Return [x, y] of the center of cell containing provided text 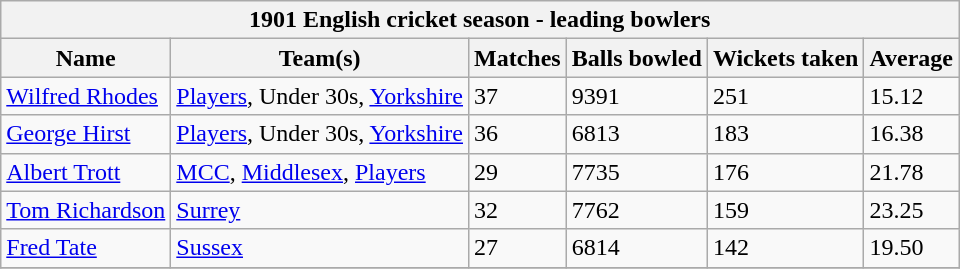
27 [518, 248]
Surrey [320, 210]
7762 [636, 210]
176 [786, 172]
Sussex [320, 248]
George Hirst [86, 134]
15.12 [912, 96]
Name [86, 58]
Matches [518, 58]
Fred Tate [86, 248]
MCC, Middlesex, Players [320, 172]
159 [786, 210]
Albert Trott [86, 172]
Team(s) [320, 58]
1901 English cricket season - leading bowlers [480, 20]
251 [786, 96]
6814 [636, 248]
32 [518, 210]
Tom Richardson [86, 210]
19.50 [912, 248]
21.78 [912, 172]
Balls bowled [636, 58]
23.25 [912, 210]
Average [912, 58]
16.38 [912, 134]
Wilfred Rhodes [86, 96]
183 [786, 134]
Wickets taken [786, 58]
7735 [636, 172]
6813 [636, 134]
37 [518, 96]
36 [518, 134]
29 [518, 172]
9391 [636, 96]
142 [786, 248]
